From the cell containing the given text, extract its center point as [x, y] coordinate. 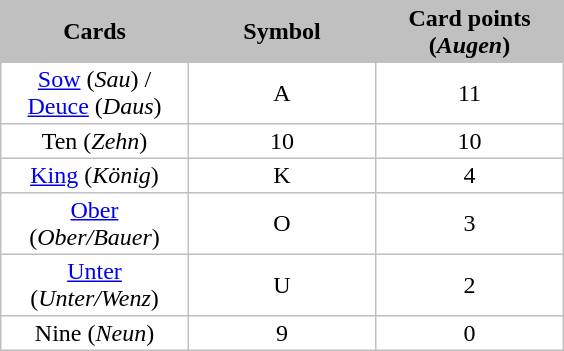
K [282, 176]
Nine (Neun) [95, 332]
A [282, 93]
King (König) [95, 176]
Sow (Sau) / Deuce (Daus) [95, 93]
Ober (Ober/Bauer) [95, 224]
Ten (Zehn) [95, 140]
Cards [95, 32]
Card points (Augen) [469, 32]
0 [469, 332]
Symbol [282, 32]
U [282, 285]
Unter (Unter/Wenz) [95, 285]
2 [469, 285]
O [282, 224]
3 [469, 224]
4 [469, 176]
11 [469, 93]
9 [282, 332]
